Scan for the cell matching the given text and deliver its (X, Y) coordinate at center. 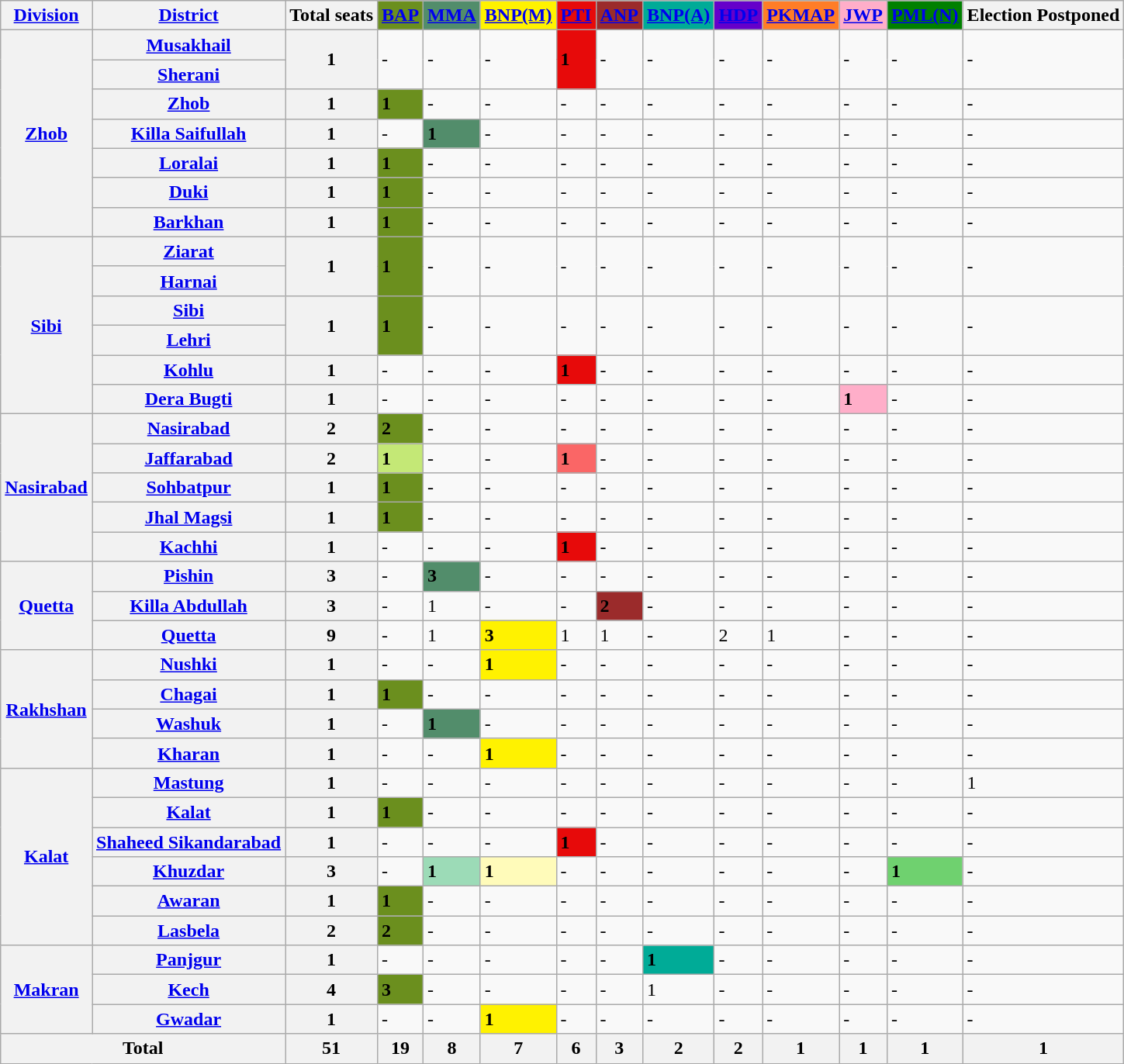
Kachhi (188, 547)
51 (332, 1048)
Mastung (188, 782)
Shaheed Sikandarabad (188, 841)
Awaran (188, 901)
7 (518, 1048)
JWP (863, 16)
ANP (619, 16)
Duki (188, 192)
9 (332, 635)
Ziarat (188, 251)
Panjgur (188, 960)
Jaffarabad (188, 458)
Khuzdar (188, 872)
6 (576, 1048)
4 (332, 990)
Pishin (188, 576)
Rakhshan (47, 709)
Kharan (188, 753)
Kohlu (188, 370)
Barkhan (188, 222)
Sherani (188, 74)
Nushki (188, 665)
Lehri (188, 340)
Gwadar (188, 1019)
Total seats (332, 16)
Killa Abdullah (188, 606)
Chagai (188, 694)
Division (47, 16)
PTI (576, 16)
Election Postponed (1043, 16)
BAP (400, 16)
19 (400, 1048)
HDP (738, 16)
Washuk (188, 724)
8 (452, 1048)
District (188, 16)
Lasbela (188, 931)
PKMAP (801, 16)
Dera Bugti (188, 399)
Musakhail (188, 45)
Sohbatpur (188, 488)
MMA (452, 16)
Total (143, 1048)
PML(N) (925, 16)
BNP(M) (518, 16)
Kech (188, 990)
Harnai (188, 281)
Killa Saifullah (188, 133)
Loralai (188, 163)
Makran (47, 990)
Jhal Magsi (188, 517)
BNP(A) (678, 16)
